Extract the [X, Y] coordinate from the center of the cell holding the provided text.  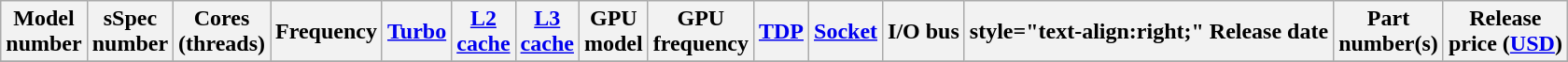
TDP [780, 32]
style="text-align:right;" Release date [1148, 32]
Frequency [327, 32]
Partnumber(s) [1389, 32]
GPUmodel [613, 32]
Turbo [416, 32]
Modelnumber [44, 32]
Releaseprice (USD) [1505, 32]
GPUfrequency [700, 32]
L2cache [483, 32]
Cores(threads) [222, 32]
sSpecnumber [130, 32]
L3cache [547, 32]
Socket [846, 32]
I/O bus [924, 32]
